Extract the [x, y] coordinate from the center of the cell holding the provided text.  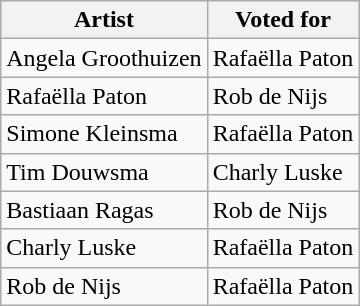
Tim Douwsma [104, 172]
Voted for [283, 20]
Simone Kleinsma [104, 134]
Artist [104, 20]
Bastiaan Ragas [104, 210]
Angela Groothuizen [104, 58]
